Return the [X, Y] coordinate for the center point of the cell that contains the specified text.  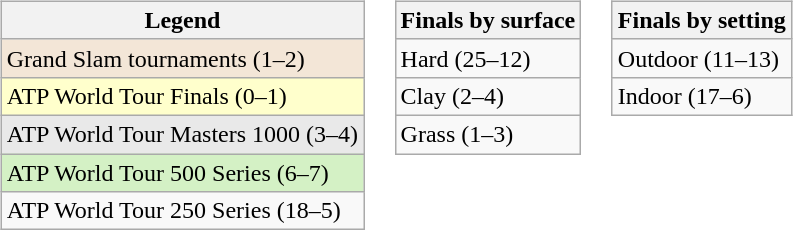
ATP World Tour Masters 1000 (3–4) [182, 134]
Finals by setting [702, 20]
Grass (1–3) [488, 134]
Grand Slam tournaments (1–2) [182, 58]
Finals by surface [488, 20]
Outdoor (11–13) [702, 58]
ATP World Tour 250 Series (18–5) [182, 211]
Indoor (17–6) [702, 96]
Clay (2–4) [488, 96]
Legend [182, 20]
ATP World Tour Finals (0–1) [182, 96]
ATP World Tour 500 Series (6–7) [182, 173]
Hard (25–12) [488, 58]
